Output the [X, Y] coordinate of the center of the cell containing the given text.  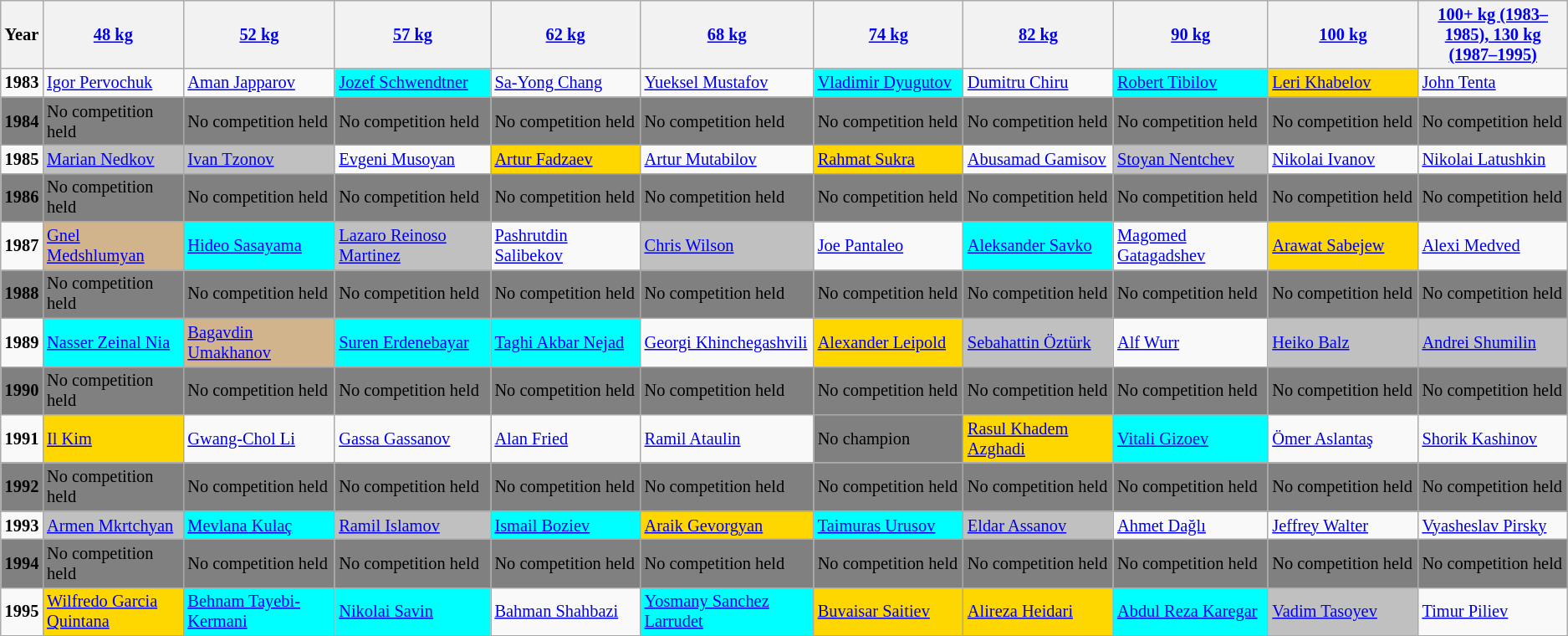
Aman Japparov [259, 83]
Taimuras Urusov [888, 526]
Armen Mkrtchyan [113, 526]
1992 [22, 487]
74 kg [888, 34]
Jozef Schwendtner [412, 83]
Alan Fried [565, 439]
Ramil Islamov [412, 526]
Abusamad Gamisov [1039, 159]
Ahmet Dağlı [1191, 526]
1985 [22, 159]
Wilfredo Garcia Quintana [113, 612]
Magomed Gatagadshev [1191, 246]
Bagavdin Umakhanov [259, 342]
Gnel Medshlumyan [113, 246]
Lazaro Reinoso Martinez [412, 246]
Ivan Tzonov [259, 159]
Vadim Tasoyev [1343, 612]
Sebahattin Öztürk [1039, 342]
Shorik Kashinov [1494, 439]
Dumitru Chiru [1039, 83]
Bahman Shahbazi [565, 612]
Nikolai Latushkin [1494, 159]
Ismail Boziev [565, 526]
Heiko Balz [1343, 342]
Year [22, 34]
1995 [22, 612]
Artur Mutabilov [728, 159]
Alexi Medved [1494, 246]
Ramil Ataulin [728, 439]
1988 [22, 294]
Evgeni Musoyan [412, 159]
Vitali Gizoev [1191, 439]
Leri Khabelov [1343, 83]
1983 [22, 83]
Gassa Gassanov [412, 439]
Vladimir Dyugutov [888, 83]
1990 [22, 391]
Rasul Khadem Azghadi [1039, 439]
Chris Wilson [728, 246]
Nasser Zeinal Nia [113, 342]
Timur Piliev [1494, 612]
1991 [22, 439]
Araik Gevorgyan [728, 526]
82 kg [1039, 34]
Behnam Tayebi-Kermani [259, 612]
No champion [888, 439]
1986 [22, 197]
Hideo Sasayama [259, 246]
Andrei Shumilin [1494, 342]
Sa-Yong Chang [565, 83]
52 kg [259, 34]
Suren Erdenebayar [412, 342]
57 kg [412, 34]
Igor Pervochuk [113, 83]
Abdul Reza Karegar [1191, 612]
Buvaisar Saitiev [888, 612]
Georgi Khinchegashvili [728, 342]
1994 [22, 563]
Nikolai Savin [412, 612]
Alexander Leipold [888, 342]
Vyasheslav Pirsky [1494, 526]
Arawat Sabejew [1343, 246]
1984 [22, 121]
100 kg [1343, 34]
68 kg [728, 34]
Robert Tibilov [1191, 83]
Alireza Heidari [1039, 612]
48 kg [113, 34]
1989 [22, 342]
Ömer Aslantaş [1343, 439]
Rahmat Sukra [888, 159]
1993 [22, 526]
Artur Fadzaev [565, 159]
100+ kg (1983–1985), 130 kg (1987–1995) [1494, 34]
John Tenta [1494, 83]
Eldar Assanov [1039, 526]
Mevlana Kulaç [259, 526]
Yosmany Sanchez Larrudet [728, 612]
Pashrutdin Salibekov [565, 246]
62 kg [565, 34]
Yueksel Mustafov [728, 83]
90 kg [1191, 34]
Taghi Akbar Nejad [565, 342]
Jeffrey Walter [1343, 526]
Joe Pantaleo [888, 246]
Nikolai Ivanov [1343, 159]
1987 [22, 246]
Gwang-Chol Li [259, 439]
Stoyan Nentchev [1191, 159]
Alf Wurr [1191, 342]
Il Kim [113, 439]
Marian Nedkov [113, 159]
Aleksander Savko [1039, 246]
